Scan for the cell matching the given text and deliver its (X, Y) coordinate at center. 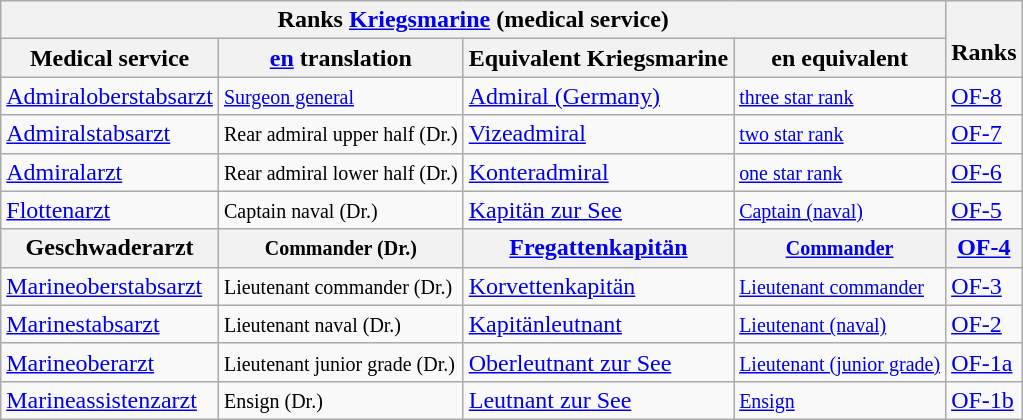
Rear admiral lower half (Dr.) (340, 172)
en translation (340, 58)
Equivalent Kriegsmarine (598, 58)
Lieutenant commander (Dr.) (340, 286)
Captain naval (Dr.) (340, 210)
Vizeadmiral (598, 134)
Admiral (Germany) (598, 96)
Surgeon general (340, 96)
one star rank (840, 172)
Geschwaderarzt (110, 248)
OF-3 (984, 286)
Leutnant zur See (598, 400)
Fregattenkapitän (598, 248)
en equivalent (840, 58)
Marinestabsarzt (110, 324)
Konteradmiral (598, 172)
Kapitän zur See (598, 210)
Oberleutnant zur See (598, 362)
Admiralstabsarzt (110, 134)
OF-7 (984, 134)
Rear admiral upper half (Dr.) (340, 134)
OF-6 (984, 172)
Commander (840, 248)
Admiralarzt (110, 172)
Captain (naval) (840, 210)
Ensign (Dr.) (340, 400)
Lieutenant commander (840, 286)
Commander (Dr.) (340, 248)
Marineoberstabsarzt (110, 286)
OF-2 (984, 324)
Ensign (840, 400)
Marineoberarzt (110, 362)
Lieutenant junior grade (Dr.) (340, 362)
OF-1b (984, 400)
Ranks Kriegsmarine (medical service) (474, 20)
OF-5 (984, 210)
Medical service (110, 58)
Lieutenant (junior grade) (840, 362)
OF-4 (984, 248)
Admiraloberstabsarzt (110, 96)
Lieutenant (naval) (840, 324)
OF-8 (984, 96)
Lieutenant naval (Dr.) (340, 324)
OF-1a (984, 362)
Flottenarzt (110, 210)
Kapitänleutnant (598, 324)
two star rank (840, 134)
three star rank (840, 96)
Ranks (984, 39)
Marineassistenzarzt (110, 400)
Korvettenkapitän (598, 286)
